Find where the given text appears and provide that cell's center as [X, Y] coordinate. 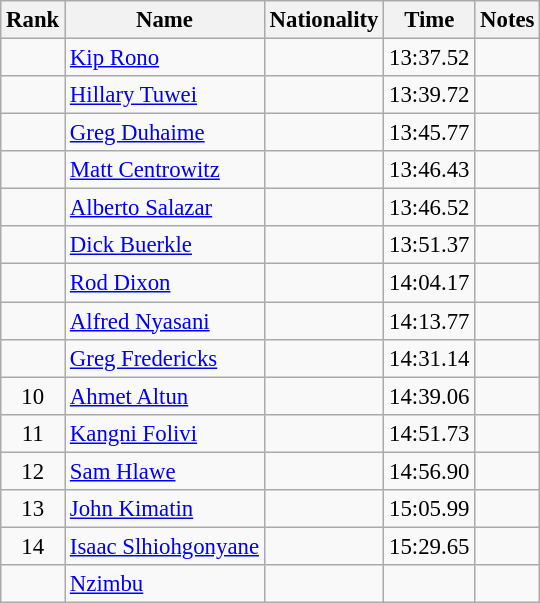
15:05.99 [430, 509]
11 [33, 433]
Notes [508, 20]
Rank [33, 20]
Kip Rono [165, 58]
Ahmet Altun [165, 396]
14:39.06 [430, 396]
10 [33, 396]
14 [33, 546]
14:31.14 [430, 358]
Dick Buerkle [165, 245]
Time [430, 20]
13:51.37 [430, 245]
Rod Dixon [165, 283]
13:37.52 [430, 58]
13:46.52 [430, 208]
14:13.77 [430, 321]
15:29.65 [430, 546]
Sam Hlawe [165, 471]
Isaac Slhiohgonyane [165, 546]
Alfred Nyasani [165, 321]
Greg Fredericks [165, 358]
13:46.43 [430, 170]
Name [165, 20]
Matt Centrowitz [165, 170]
Nzimbu [165, 584]
Greg Duhaime [165, 133]
12 [33, 471]
13:39.72 [430, 95]
Nationality [324, 20]
Hillary Tuwei [165, 95]
14:51.73 [430, 433]
13 [33, 509]
13:45.77 [430, 133]
John Kimatin [165, 509]
Alberto Salazar [165, 208]
14:04.17 [430, 283]
14:56.90 [430, 471]
Kangni Folivi [165, 433]
